Determine the (X, Y) coordinate at the center of the cell enclosing the given text.  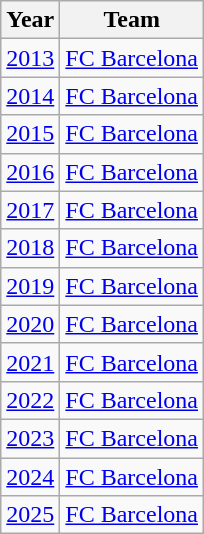
2013 (30, 58)
2020 (30, 324)
2018 (30, 248)
Year (30, 20)
2019 (30, 286)
2023 (30, 438)
2022 (30, 400)
2017 (30, 210)
2024 (30, 477)
2015 (30, 134)
2025 (30, 515)
2014 (30, 96)
Team (132, 20)
2016 (30, 172)
2021 (30, 362)
